Identify which cell holds the provided text, then report its [X, Y] central coordinate. 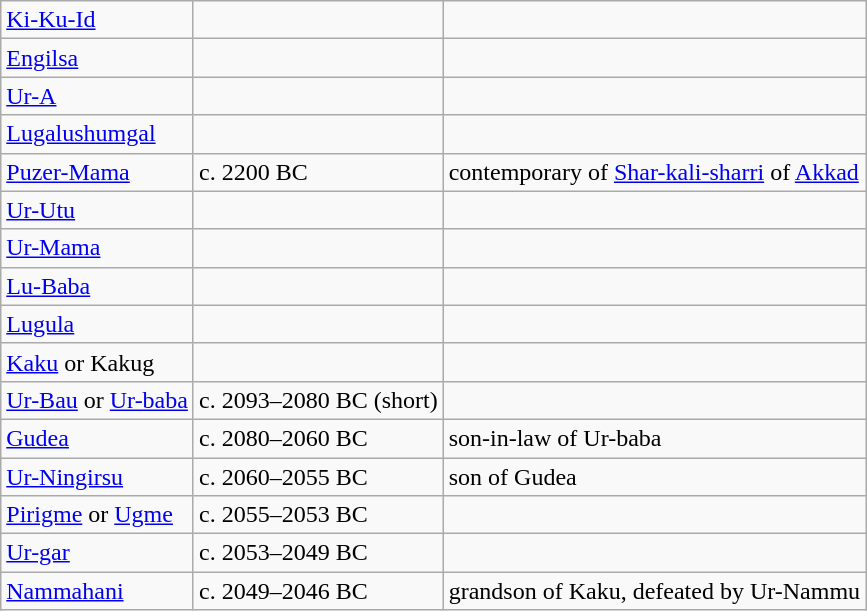
c. 2060–2055 BC [318, 477]
c. 2080–2060 BC [318, 438]
Ur-Ningirsu [98, 477]
Kaku or Kakug [98, 362]
Nammahani [98, 591]
Lu-Baba [98, 286]
Ur-gar [98, 553]
c. 2055–2053 BC [318, 515]
Lugalushumgal [98, 134]
Ur-Utu [98, 210]
Puzer-Mama [98, 172]
c. 2200 BC [318, 172]
Ur-Mama [98, 248]
Ki-Ku-Id [98, 20]
Ur-A [98, 96]
grandson of Kaku, defeated by Ur-Nammu [654, 591]
c. 2053–2049 BC [318, 553]
Pirigme or Ugme [98, 515]
Engilsa [98, 58]
c. 2093–2080 BC (short) [318, 400]
Gudea [98, 438]
Lugula [98, 324]
Ur-Bau or Ur-baba [98, 400]
c. 2049–2046 BC [318, 591]
contemporary of Shar-kali-sharri of Akkad [654, 172]
son of Gudea [654, 477]
son-in-law of Ur-baba [654, 438]
